Identify which cell holds the provided text, then report its (x, y) central coordinate. 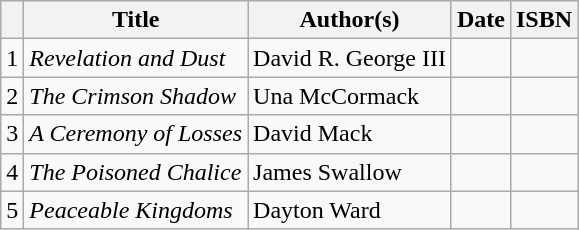
Peaceable Kingdoms (136, 210)
David Mack (350, 134)
Author(s) (350, 20)
The Poisoned Chalice (136, 172)
Una McCormack (350, 96)
1 (12, 58)
ISBN (544, 20)
Date (480, 20)
Dayton Ward (350, 210)
5 (12, 210)
James Swallow (350, 172)
The Crimson Shadow (136, 96)
Revelation and Dust (136, 58)
4 (12, 172)
Title (136, 20)
David R. George III (350, 58)
A Ceremony of Losses (136, 134)
2 (12, 96)
3 (12, 134)
